Scan for the cell matching the given text and deliver its [x, y] coordinate at center. 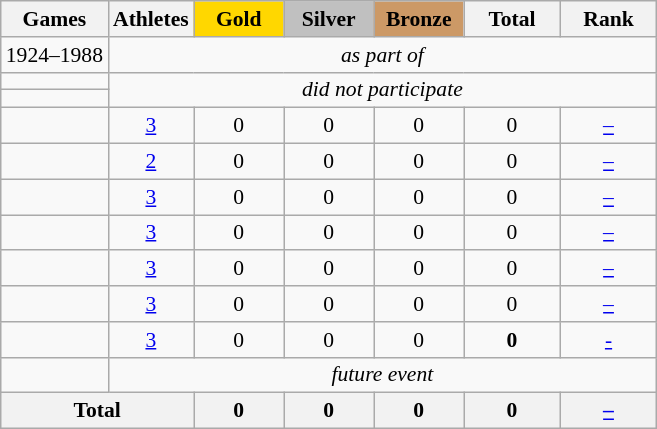
Athletes [151, 19]
Silver [329, 19]
- [608, 340]
as part of [382, 55]
future event [382, 375]
Bronze [419, 19]
2 [151, 162]
Gold [239, 19]
did not participate [382, 90]
Games [54, 19]
Rank [608, 19]
1924–1988 [54, 55]
